Search for the cell housing the specified text and yield its [x, y] center coordinate. 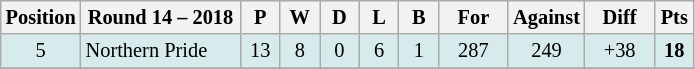
For [474, 17]
0 [340, 51]
Diff [620, 17]
5 [41, 51]
+38 [620, 51]
L [379, 17]
Against [546, 17]
D [340, 17]
13 [260, 51]
Northern Pride [161, 51]
P [260, 17]
8 [300, 51]
W [300, 17]
18 [674, 51]
Pts [674, 17]
B [419, 17]
Position [41, 17]
6 [379, 51]
249 [546, 51]
287 [474, 51]
Round 14 – 2018 [161, 17]
1 [419, 51]
